Capture the cell that displays the provided text and extract its [X, Y] central coordinate. 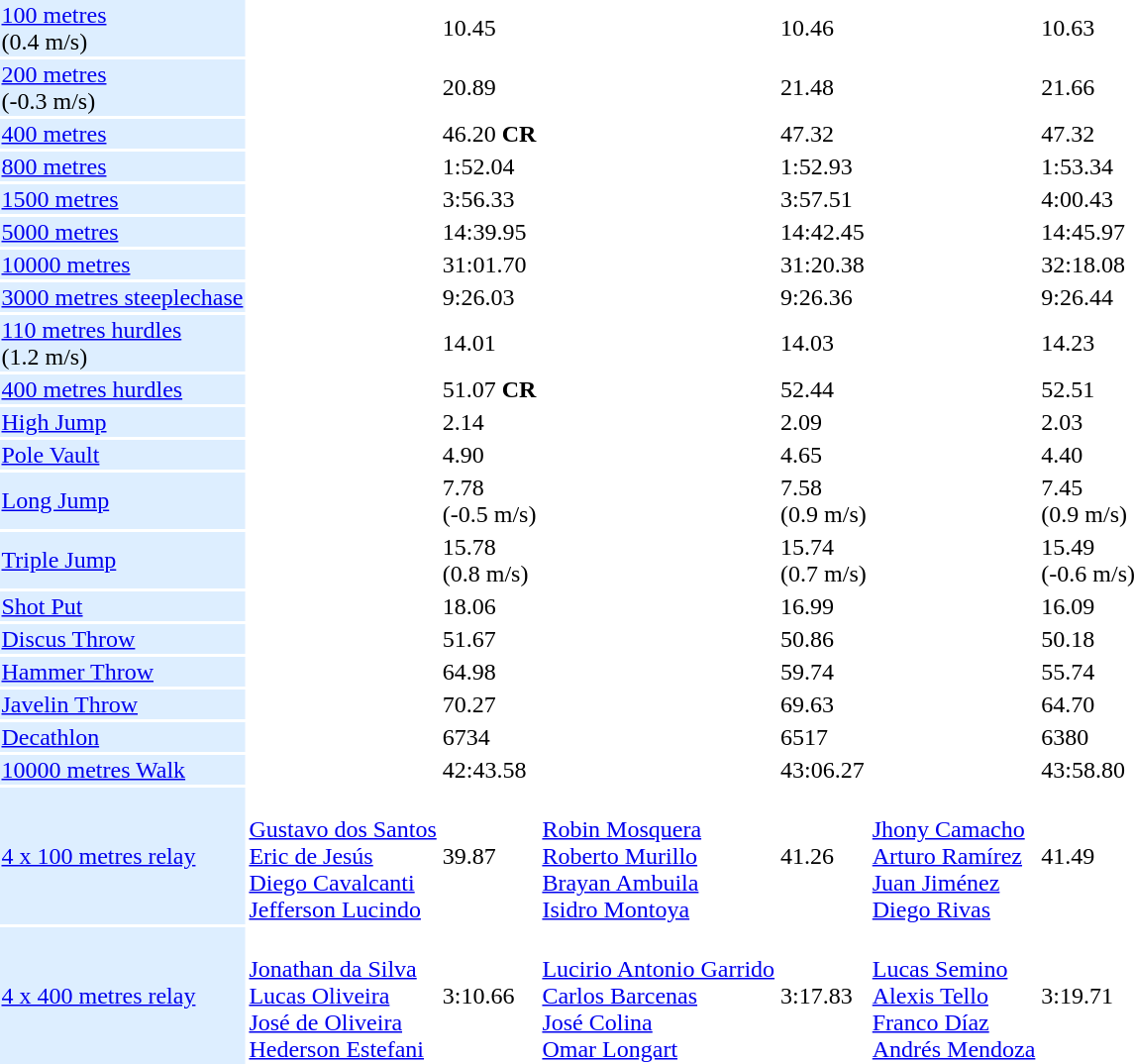
800 metres [123, 166]
400 metres hurdles [123, 389]
2.09 [824, 422]
10.45 [489, 28]
400 metres [123, 134]
4.65 [824, 455]
10.46 [824, 28]
14.01 [489, 343]
Gustavo dos Santos Eric de Jesús Diego Cavalcanti Jefferson Lucindo [343, 856]
20.89 [489, 87]
3000 metres steeplechase [123, 297]
14:42.45 [824, 232]
16.99 [824, 606]
39.87 [489, 856]
Jhony Camacho Arturo Ramírez Juan Jiménez Diego Rivas [954, 856]
110 metres hurdles (1.2 m/s) [123, 343]
Triple Jump [123, 561]
47.32 [824, 134]
14.03 [824, 343]
14:39.95 [489, 232]
43:06.27 [824, 770]
Decathlon [123, 737]
46.20 CR [489, 134]
3:17.83 [824, 996]
1:52.04 [489, 166]
42:43.58 [489, 770]
70.27 [489, 704]
Lucas Semino Alexis Tello Franco Díaz Andrés Mendoza [954, 996]
41.26 [824, 856]
21.48 [824, 87]
1500 metres [123, 199]
Hammer Throw [123, 672]
51.67 [489, 639]
9:26.36 [824, 297]
31:01.70 [489, 265]
Jonathan da Silva Lucas Oliveira José de Oliveira Hederson Estefani [343, 996]
4 x 400 metres relay [123, 996]
64.98 [489, 672]
High Jump [123, 422]
Robin Mosquera Roberto Murillo Brayan Ambuila Isidro Montoya [659, 856]
15.78 (0.8 m/s) [489, 561]
31:20.38 [824, 265]
18.06 [489, 606]
Javelin Throw [123, 704]
Long Jump [123, 501]
Discus Throw [123, 639]
3:10.66 [489, 996]
9:26.03 [489, 297]
50.86 [824, 639]
100 metres (0.4 m/s) [123, 28]
10000 metres Walk [123, 770]
10000 metres [123, 265]
Pole Vault [123, 455]
5000 metres [123, 232]
15.74 (0.7 m/s) [824, 561]
2.14 [489, 422]
52.44 [824, 389]
3:56.33 [489, 199]
6734 [489, 737]
4.90 [489, 455]
69.63 [824, 704]
1:52.93 [824, 166]
Lucirio Antonio Garrido Carlos Barcenas José Colina Omar Longart [659, 996]
3:57.51 [824, 199]
51.07 CR [489, 389]
Shot Put [123, 606]
7.78 (-0.5 m/s) [489, 501]
200 metres (-0.3 m/s) [123, 87]
4 x 100 metres relay [123, 856]
7.58 (0.9 m/s) [824, 501]
59.74 [824, 672]
6517 [824, 737]
